Find where the given text appears and provide that cell's center as [X, Y] coordinate. 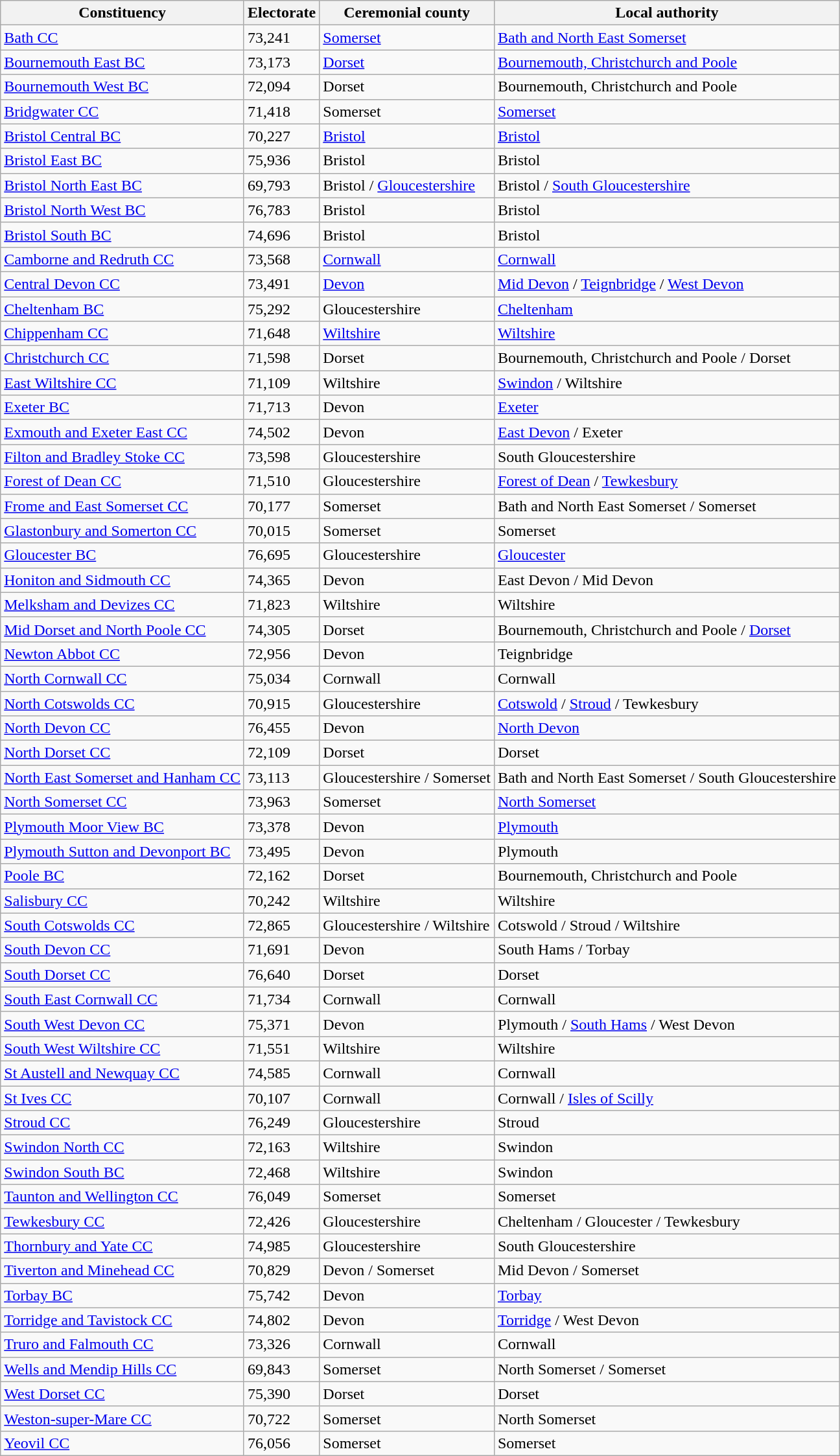
North East Somerset and Hanham CC [122, 778]
Mid Dorset and North Poole CC [122, 629]
Bath CC [122, 38]
Bristol North West BC [122, 210]
North Dorset CC [122, 753]
North Somerset / Somerset [666, 1369]
Exmouth and Exeter East CC [122, 432]
Plymouth Sutton and Devonport BC [122, 851]
Cheltenham / Gloucester / Tewkesbury [666, 1221]
70,722 [281, 1418]
South Devon CC [122, 950]
72,956 [281, 654]
Cotswold / Stroud / Wiltshire [666, 925]
73,491 [281, 284]
Torbay BC [122, 1295]
71,648 [281, 334]
Gloucester [666, 555]
Bristol North East BC [122, 185]
73,326 [281, 1345]
74,696 [281, 235]
Filton and Bradley Stoke CC [122, 457]
Mid Devon / Teignbridge / West Devon [666, 284]
Tiverton and Minehead CC [122, 1271]
73,568 [281, 259]
72,109 [281, 753]
South Dorset CC [122, 975]
74,802 [281, 1320]
Electorate [281, 13]
Salisbury CC [122, 901]
Poole BC [122, 876]
75,742 [281, 1295]
North Devon [666, 728]
Local authority [666, 13]
Yeovil CC [122, 1443]
73,598 [281, 457]
St Austell and Newquay CC [122, 1073]
East Wiltshire CC [122, 383]
75,034 [281, 678]
Christchurch CC [122, 358]
South West Wiltshire CC [122, 1048]
Cornwall / Isles of Scilly [666, 1098]
Torridge and Tavistock CC [122, 1320]
Bath and North East Somerset / Somerset [666, 506]
Central Devon CC [122, 284]
73,963 [281, 802]
Forest of Dean / Tewkesbury [666, 481]
Melksham and Devizes CC [122, 605]
Plymouth / South Hams / West Devon [666, 1024]
Camborne and Redruth CC [122, 259]
76,049 [281, 1197]
72,094 [281, 87]
South Cotswolds CC [122, 925]
75,936 [281, 161]
71,823 [281, 605]
73,113 [281, 778]
North Devon CC [122, 728]
Cotswold / Stroud / Tewkesbury [666, 703]
70,829 [281, 1271]
71,691 [281, 950]
75,292 [281, 309]
Ceremonial county [407, 13]
South East Cornwall CC [122, 999]
Bath and North East Somerset [666, 38]
70,242 [281, 901]
Swindon North CC [122, 1148]
76,056 [281, 1443]
North Cotswolds CC [122, 703]
Bournemouth East BC [122, 62]
East Devon / Exeter [666, 432]
70,177 [281, 506]
Weston-super-Mare CC [122, 1418]
72,163 [281, 1148]
Constituency [122, 13]
Bournemouth West BC [122, 87]
North Somerset CC [122, 802]
West Dorset CC [122, 1394]
69,843 [281, 1369]
76,249 [281, 1123]
76,455 [281, 728]
Thornbury and Yate CC [122, 1246]
Tewkesbury CC [122, 1221]
74,502 [281, 432]
71,598 [281, 358]
Gloucestershire / Somerset [407, 778]
Bath and North East Somerset / South Gloucestershire [666, 778]
70,227 [281, 136]
Mid Devon / Somerset [666, 1271]
Stroud [666, 1123]
Chippenham CC [122, 334]
Devon / Somerset [407, 1271]
Truro and Falmouth CC [122, 1345]
Wells and Mendip Hills CC [122, 1369]
76,640 [281, 975]
South West Devon CC [122, 1024]
Bristol / South Gloucestershire [666, 185]
Bridgwater CC [122, 111]
76,695 [281, 555]
Torbay [666, 1295]
Honiton and Sidmouth CC [122, 580]
Bristol / Gloucestershire [407, 185]
70,015 [281, 531]
Exeter BC [122, 408]
Cheltenham [666, 309]
73,378 [281, 827]
Taunton and Wellington CC [122, 1197]
75,371 [281, 1024]
71,510 [281, 481]
71,418 [281, 111]
72,162 [281, 876]
South Hams / Torbay [666, 950]
Torridge / West Devon [666, 1320]
East Devon / Mid Devon [666, 580]
Bristol East BC [122, 161]
Glastonbury and Somerton CC [122, 531]
73,241 [281, 38]
St Ives CC [122, 1098]
Forest of Dean CC [122, 481]
Gloucestershire / Wiltshire [407, 925]
74,365 [281, 580]
71,734 [281, 999]
72,865 [281, 925]
Teignbridge [666, 654]
Cheltenham BC [122, 309]
Swindon South BC [122, 1172]
Gloucester BC [122, 555]
Newton Abbot CC [122, 654]
71,551 [281, 1048]
73,495 [281, 851]
Bristol Central BC [122, 136]
Swindon / Wiltshire [666, 383]
Frome and East Somerset CC [122, 506]
Exeter [666, 408]
Stroud CC [122, 1123]
69,793 [281, 185]
72,468 [281, 1172]
70,915 [281, 703]
Bristol South BC [122, 235]
73,173 [281, 62]
74,585 [281, 1073]
North Cornwall CC [122, 678]
76,783 [281, 210]
75,390 [281, 1394]
72,426 [281, 1221]
74,305 [281, 629]
74,985 [281, 1246]
71,109 [281, 383]
70,107 [281, 1098]
71,713 [281, 408]
Plymouth Moor View BC [122, 827]
